Scan for the cell matching the given text and deliver its (X, Y) coordinate at center. 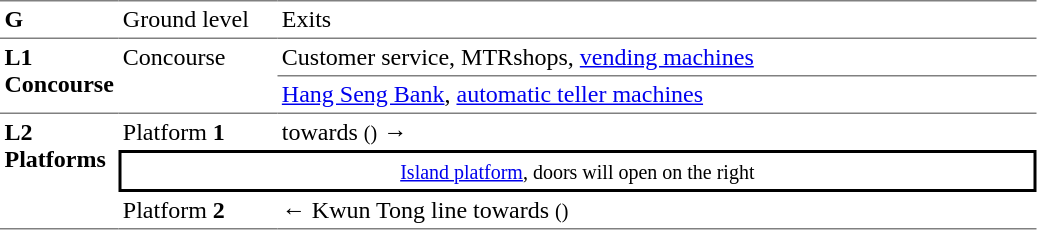
L2Platforms (59, 172)
Platform 1 (198, 132)
← Kwun Tong line towards () (656, 211)
Ground level (198, 20)
Exits (656, 20)
L1Concourse (59, 76)
Island platform, doors will open on the right (577, 171)
G (59, 20)
Customer service, MTRshops, vending machines (656, 58)
Concourse (198, 76)
towards () → (656, 132)
Hang Seng Bank, automatic teller machines (656, 95)
Platform 2 (198, 211)
